Search for the cell housing the specified text and yield its [x, y] center coordinate. 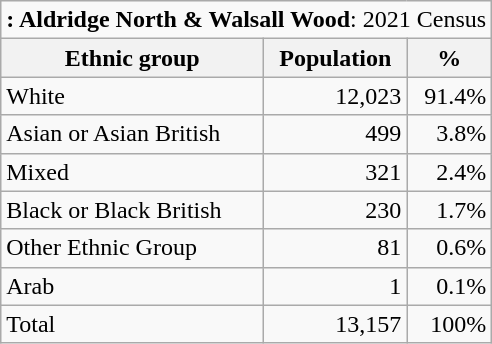
Arab [132, 286]
230 [336, 210]
2.4% [450, 172]
1.7% [450, 210]
Total [132, 324]
Asian or Asian British [132, 134]
12,023 [336, 96]
0.1% [450, 286]
Population [336, 58]
499 [336, 134]
: Aldridge North & Walsall Wood: 2021 Census [246, 20]
Black or Black British [132, 210]
% [450, 58]
White [132, 96]
13,157 [336, 324]
0.6% [450, 248]
Ethnic group [132, 58]
100% [450, 324]
91.4% [450, 96]
3.8% [450, 134]
1 [336, 286]
Other Ethnic Group [132, 248]
81 [336, 248]
321 [336, 172]
Mixed [132, 172]
